Find where the given text appears and provide that cell's center as (x, y) coordinate. 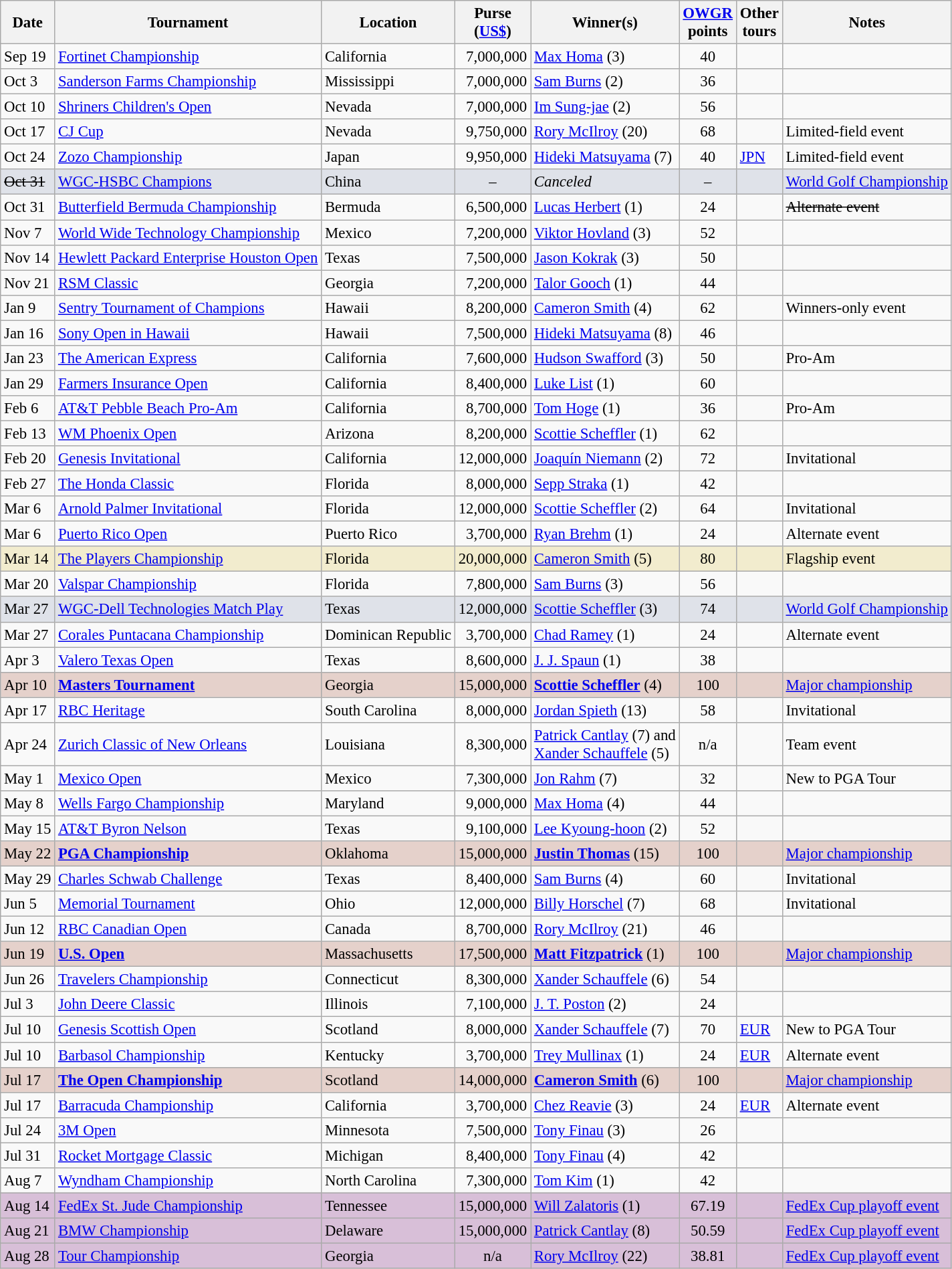
Tournament (189, 23)
May 1 (28, 778)
Wells Fargo Championship (189, 804)
Cameron Smith (6) (606, 1080)
Apr 3 (28, 660)
Feb 13 (28, 433)
Tony Finau (3) (606, 1130)
Im Sung-jae (2) (606, 107)
Connecticut (388, 979)
Winner(s) (606, 23)
AT&T Pebble Beach Pro-Am (189, 409)
Mar 20 (28, 584)
80 (707, 559)
9,950,000 (492, 157)
Illinois (388, 1005)
72 (707, 459)
Jan 9 (28, 308)
9,100,000 (492, 828)
Xander Schauffele (7) (606, 1030)
Travelers Championship (189, 979)
Valspar Championship (189, 584)
Kentucky (388, 1055)
Aug 14 (28, 1205)
Scottie Scheffler (4) (606, 685)
Dominican Republic (388, 634)
Patrick Cantlay (7) and Xander Schauffele (5) (606, 745)
17,500,000 (492, 954)
Rory McIlroy (21) (606, 929)
CJ Cup (189, 132)
Viktor Hovland (3) (606, 233)
RBC Heritage (189, 710)
Jon Rahm (7) (606, 778)
9,750,000 (492, 132)
Aug 21 (28, 1231)
Lucas Herbert (1) (606, 207)
AT&T Byron Nelson (189, 828)
Mar 14 (28, 559)
Arnold Palmer Invitational (189, 509)
32 (707, 778)
Nov 14 (28, 257)
Feb 20 (28, 459)
Apr 24 (28, 745)
Jordan Spieth (13) (606, 710)
FedEx St. Jude Championship (189, 1205)
20,000,000 (492, 559)
Joaquín Niemann (2) (606, 459)
Bermuda (388, 207)
Jul 3 (28, 1005)
PGA Championship (189, 854)
Corales Puntacana Championship (189, 634)
26 (707, 1130)
Scottie Scheffler (1) (606, 433)
J. J. Spaun (1) (606, 660)
The American Express (189, 358)
Canada (388, 929)
China (388, 183)
Team event (866, 745)
Scottie Scheffler (3) (606, 610)
Charles Schwab Challenge (189, 879)
Sentry Tournament of Champions (189, 308)
Sanderson Farms Championship (189, 82)
Sony Open in Hawaii (189, 333)
Tennessee (388, 1205)
50.59 (707, 1231)
Apr 17 (28, 710)
RSM Classic (189, 283)
7,600,000 (492, 358)
WM Phoenix Open (189, 433)
7,100,000 (492, 1005)
Oct 24 (28, 157)
May 8 (28, 804)
Max Homa (4) (606, 804)
Rory McIlroy (22) (606, 1256)
Hideki Matsuyama (7) (606, 157)
John Deere Classic (189, 1005)
Date (28, 23)
8,600,000 (492, 660)
Nov 7 (28, 233)
OWGRpoints (707, 23)
Nov 21 (28, 283)
Patrick Cantlay (8) (606, 1231)
Zurich Classic of New Orleans (189, 745)
Canceled (606, 183)
Trey Mullinax (1) (606, 1055)
Flagship event (866, 559)
Tour Championship (189, 1256)
58 (707, 710)
6,500,000 (492, 207)
9,000,000 (492, 804)
Puerto Rico (388, 534)
Sam Burns (3) (606, 584)
Billy Horschel (7) (606, 904)
May 29 (28, 879)
Shriners Children's Open (189, 107)
Ryan Brehm (1) (606, 534)
Japan (388, 157)
Ohio (388, 904)
Matt Fitzpatrick (1) (606, 954)
Butterfield Bermuda Championship (189, 207)
Feb 6 (28, 409)
Jason Kokrak (3) (606, 257)
Jul 24 (28, 1130)
Arizona (388, 433)
Xander Schauffele (6) (606, 979)
The Players Championship (189, 559)
Hudson Swafford (3) (606, 358)
The Honda Classic (189, 484)
Louisiana (388, 745)
South Carolina (388, 710)
Othertours (759, 23)
Jun 19 (28, 954)
BMW Championship (189, 1231)
May 15 (28, 828)
Barracuda Championship (189, 1105)
Purse(US$) (492, 23)
Tom Hoge (1) (606, 409)
7,800,000 (492, 584)
Sam Burns (4) (606, 879)
74 (707, 610)
Chad Ramey (1) (606, 634)
Memorial Tournament (189, 904)
Maryland (388, 804)
World Wide Technology Championship (189, 233)
Talor Gooch (1) (606, 283)
64 (707, 509)
RBC Canadian Open (189, 929)
Oklahoma (388, 854)
Luke List (1) (606, 383)
Genesis Scottish Open (189, 1030)
Aug 7 (28, 1181)
Hewlett Packard Enterprise Houston Open (189, 257)
Sep 19 (28, 57)
Barbasol Championship (189, 1055)
Minnesota (388, 1130)
Delaware (388, 1231)
Location (388, 23)
Will Zalatoris (1) (606, 1205)
70 (707, 1030)
Fortinet Championship (189, 57)
Notes (866, 23)
JPN (759, 157)
Mississippi (388, 82)
Jan 29 (28, 383)
Oct 10 (28, 107)
Genesis Invitational (189, 459)
Aug 28 (28, 1256)
Hideki Matsuyama (8) (606, 333)
Jun 5 (28, 904)
Sam Burns (2) (606, 82)
WGC-HSBC Champions (189, 183)
J. T. Poston (2) (606, 1005)
WGC-Dell Technologies Match Play (189, 610)
Feb 27 (28, 484)
Apr 10 (28, 685)
Jun 12 (28, 929)
Jul 31 (28, 1155)
14,000,000 (492, 1080)
Masters Tournament (189, 685)
Justin Thomas (15) (606, 854)
Valero Texas Open (189, 660)
Michigan (388, 1155)
Cameron Smith (4) (606, 308)
54 (707, 979)
North Carolina (388, 1181)
U.S. Open (189, 954)
Rocket Mortgage Classic (189, 1155)
Winners-only event (866, 308)
Jan 16 (28, 333)
3M Open (189, 1130)
Oct 3 (28, 82)
Max Homa (3) (606, 57)
Massachusetts (388, 954)
Wyndham Championship (189, 1181)
Tom Kim (1) (606, 1181)
Cameron Smith (5) (606, 559)
Sepp Straka (1) (606, 484)
Mexico Open (189, 778)
Zozo Championship (189, 157)
May 22 (28, 854)
Jan 23 (28, 358)
38.81 (707, 1256)
Rory McIlroy (20) (606, 132)
67.19 (707, 1205)
Lee Kyoung-hoon (2) (606, 828)
Farmers Insurance Open (189, 383)
Puerto Rico Open (189, 534)
Jun 26 (28, 979)
Oct 17 (28, 132)
Scottie Scheffler (2) (606, 509)
The Open Championship (189, 1080)
38 (707, 660)
Tony Finau (4) (606, 1155)
Chez Reavie (3) (606, 1105)
